Return [x, y] of the center of cell containing provided text 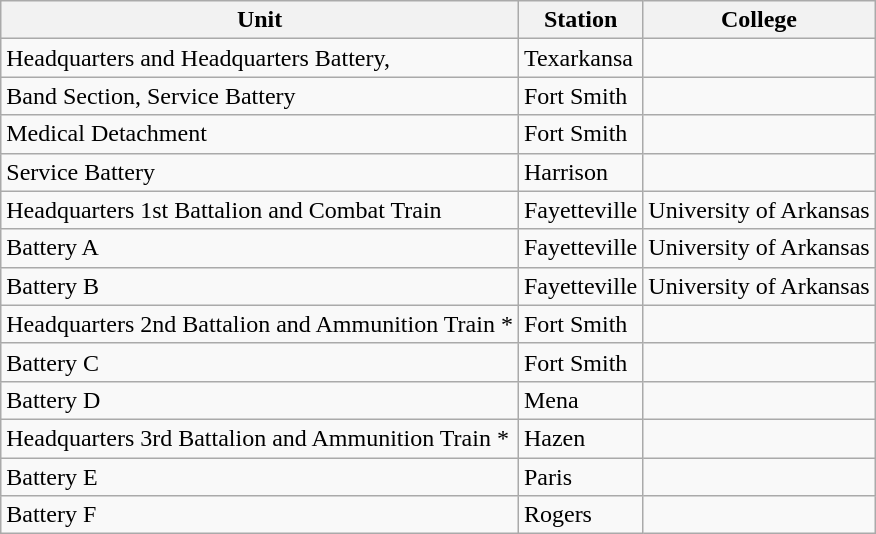
Band Section, Service Battery [260, 96]
Medical Detachment [260, 134]
Mena [580, 400]
Battery D [260, 400]
Battery A [260, 248]
Headquarters 2nd Battalion and Ammunition Train * [260, 324]
Station [580, 20]
Hazen [580, 438]
Headquarters 3rd Battalion and Ammunition Train * [260, 438]
Headquarters and Headquarters Battery, [260, 58]
Service Battery [260, 172]
Battery F [260, 515]
Rogers [580, 515]
Texarkansa [580, 58]
Unit [260, 20]
Headquarters 1st Battalion and Combat Train [260, 210]
Battery B [260, 286]
Paris [580, 477]
Battery C [260, 362]
Harrison [580, 172]
Battery E [260, 477]
College [759, 20]
